Search for the cell housing the specified text and yield its (x, y) center coordinate. 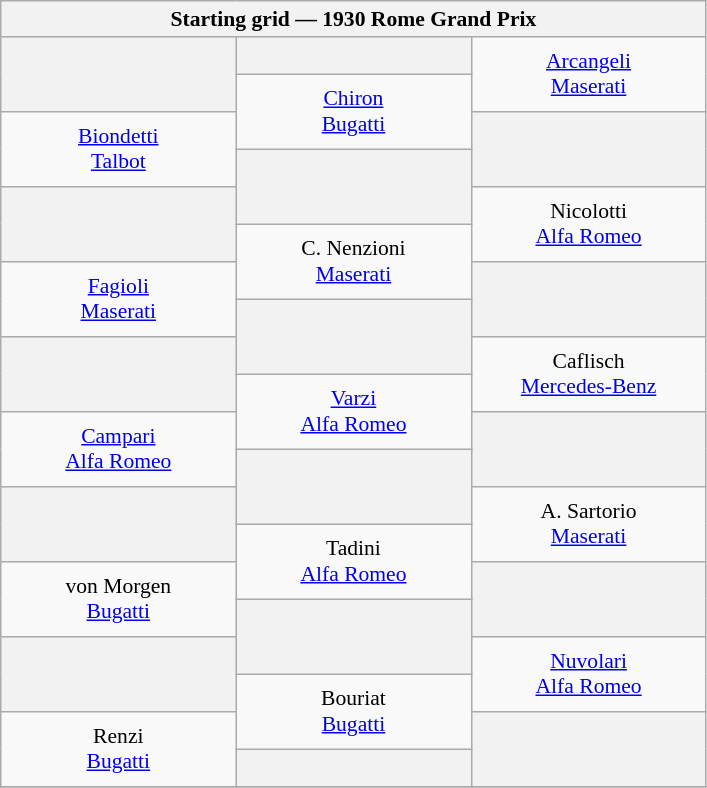
NicolottiAlfa Romeo (588, 224)
CaflischMercedes-Benz (588, 374)
VarziAlfa Romeo (354, 412)
A. SartorioMaserati (588, 524)
ArcangeliMaserati (588, 74)
C. NenzioniMaserati (354, 262)
CampariAlfa Romeo (118, 450)
BouriatBugatti (354, 712)
FagioliMaserati (118, 300)
Starting grid — 1930 Rome Grand Prix (354, 19)
von MorgenBugatti (118, 600)
BiondettiTalbot (118, 150)
NuvolariAlfa Romeo (588, 674)
ChironBugatti (354, 112)
RenziBugatti (118, 750)
TadiniAlfa Romeo (354, 562)
